Provide the [x, y] coordinate of the cell's center where the given text is located.  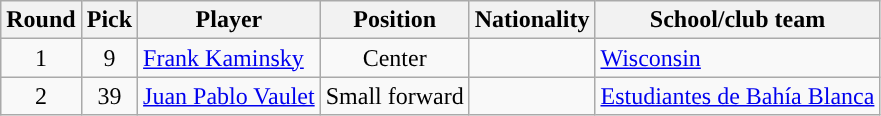
Juan Pablo Vaulet [230, 96]
Position [394, 20]
Player [230, 20]
Estudiantes de Bahía Blanca [738, 96]
2 [41, 96]
Small forward [394, 96]
Center [394, 58]
Nationality [532, 20]
Frank Kaminsky [230, 58]
Pick [109, 20]
Wisconsin [738, 58]
1 [41, 58]
39 [109, 96]
9 [109, 58]
Round [41, 20]
School/club team [738, 20]
